Find where the given text appears and provide that cell's center as [X, Y] coordinate. 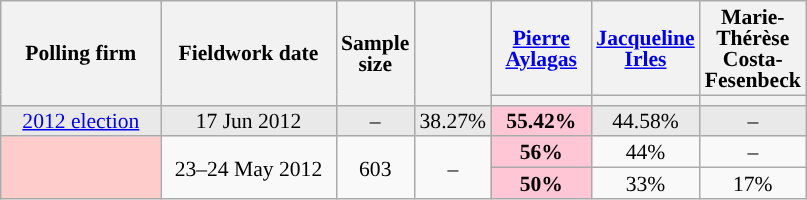
2012 election [81, 120]
50% [541, 184]
603 [375, 168]
Pierre Aylagas [541, 48]
55.42% [541, 120]
44% [645, 152]
38.27% [452, 120]
Jacqueline Irles [645, 48]
17 Jun 2012 [248, 120]
17% [753, 184]
Fieldwork date [248, 53]
56% [541, 152]
44.58% [645, 120]
Marie-Thérèse Costa-Fesenbeck [753, 48]
Samplesize [375, 53]
23–24 May 2012 [248, 168]
Polling firm [81, 53]
33% [645, 184]
